Detect which cell encompasses the target text, then output its (X, Y) center coordinate. 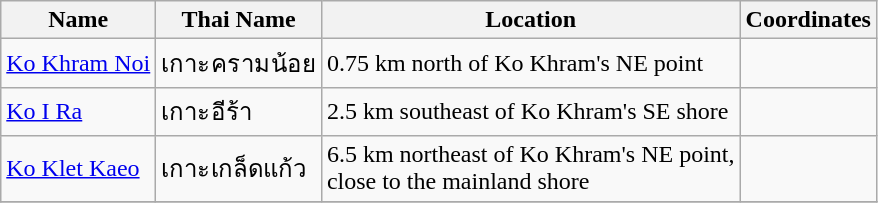
Ko I Ra (78, 112)
เกาะครามน้อย (239, 64)
Thai Name (239, 20)
Location (530, 20)
0.75 km north of Ko Khram's NE point (530, 64)
6.5 km northeast of Ko Khram's NE point,close to the mainland shore (530, 168)
Ko Khram Noi (78, 64)
2.5 km southeast of Ko Khram's SE shore (530, 112)
Coordinates (808, 20)
เกาะอีร้า (239, 112)
เกาะเกล็ดแก้ว (239, 168)
Name (78, 20)
Ko Klet Kaeo (78, 168)
